Locate the cell with the specified text and output its (X, Y) center coordinate. 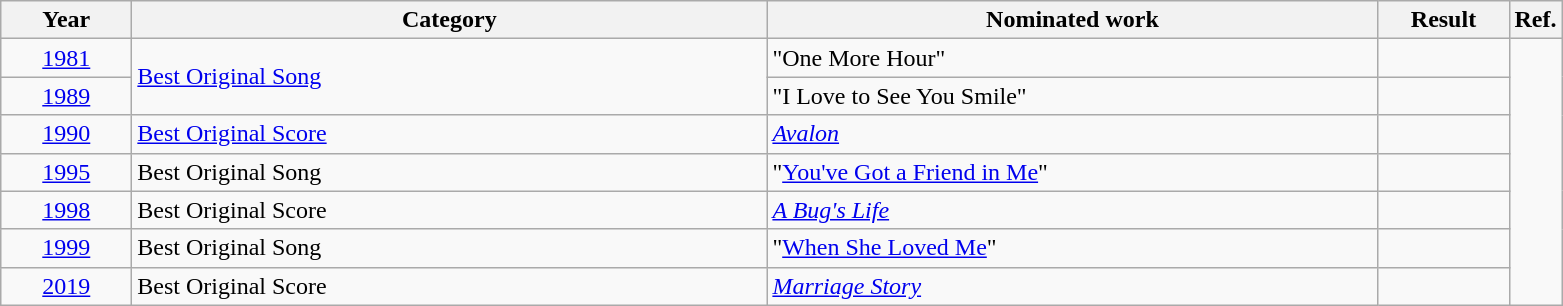
1981 (66, 58)
"When She Loved Me" (1072, 248)
1999 (66, 248)
"I Love to See You Smile" (1072, 96)
Category (450, 20)
1990 (66, 134)
1989 (66, 96)
2019 (66, 286)
Nominated work (1072, 20)
Avalon (1072, 134)
1995 (66, 172)
Year (66, 20)
"One More Hour" (1072, 58)
A Bug's Life (1072, 210)
"You've Got a Friend in Me" (1072, 172)
Result (1444, 20)
Marriage Story (1072, 286)
Ref. (1536, 20)
1998 (66, 210)
